Determine the (X, Y) coordinate at the center of the cell enclosing the given text.  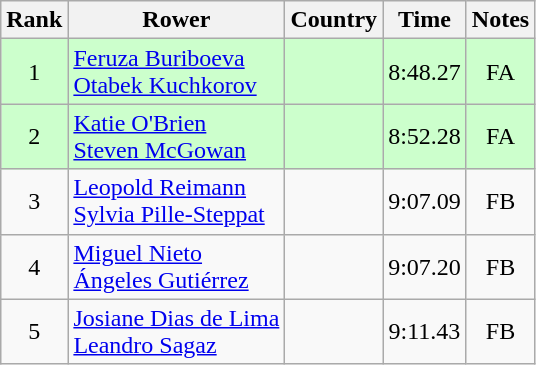
9:11.43 (425, 332)
2 (34, 136)
8:48.27 (425, 72)
3 (34, 202)
Time (425, 20)
Feruza BuriboevaOtabek Kuchkorov (176, 72)
5 (34, 332)
Leopold ReimannSylvia Pille-Steppat (176, 202)
9:07.09 (425, 202)
Country (334, 20)
Rower (176, 20)
1 (34, 72)
Katie O'BrienSteven McGowan (176, 136)
Notes (500, 20)
8:52.28 (425, 136)
4 (34, 266)
9:07.20 (425, 266)
Miguel NietoÁngeles Gutiérrez (176, 266)
Rank (34, 20)
Josiane Dias de LimaLeandro Sagaz (176, 332)
